Detect which cell encompasses the target text, then output its (x, y) center coordinate. 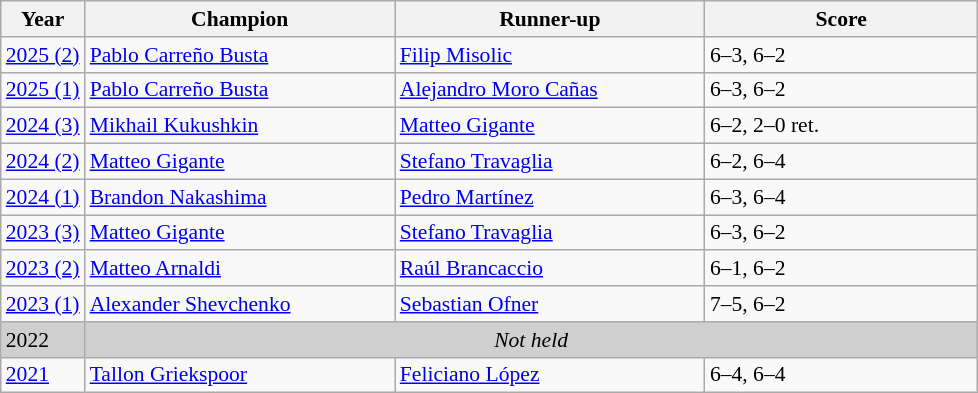
2022 (43, 340)
2024 (2) (43, 162)
2021 (43, 375)
Sebastian Ofner (550, 304)
2023 (3) (43, 233)
Brandon Nakashima (240, 197)
6–4, 6–4 (842, 375)
2023 (2) (43, 269)
6–2, 6–4 (842, 162)
Matteo Arnaldi (240, 269)
Filip Misolic (550, 55)
Score (842, 19)
Raúl Brancaccio (550, 269)
2025 (1) (43, 90)
2023 (1) (43, 304)
2024 (1) (43, 197)
Runner-up (550, 19)
7–5, 6–2 (842, 304)
Alejandro Moro Cañas (550, 90)
Alexander Shevchenko (240, 304)
Champion (240, 19)
Year (43, 19)
Feliciano López (550, 375)
6–2, 2–0 ret. (842, 126)
Tallon Griekspoor (240, 375)
Mikhail Kukushkin (240, 126)
Not held (532, 340)
2024 (3) (43, 126)
2025 (2) (43, 55)
6–3, 6–4 (842, 197)
Pedro Martínez (550, 197)
6–1, 6–2 (842, 269)
